Extract the [x, y] coordinate from the center of the cell holding the provided text.  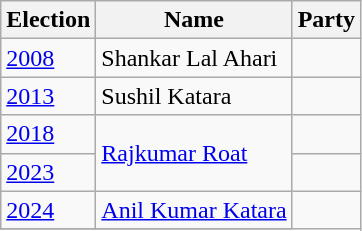
2023 [48, 172]
Election [48, 20]
2024 [48, 210]
2008 [48, 58]
2018 [48, 134]
2013 [48, 96]
Anil Kumar Katara [194, 210]
Party [326, 20]
Name [194, 20]
Shankar Lal Ahari [194, 58]
Sushil Katara [194, 96]
Rajkumar Roat [194, 153]
